Output the (x, y) coordinate of the center of the cell containing the given text.  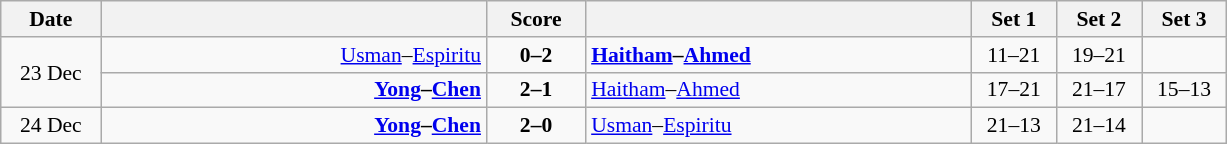
Set 1 (1014, 19)
21–13 (1014, 126)
Date (51, 19)
21–14 (1098, 126)
19–21 (1098, 55)
15–13 (1184, 90)
0–2 (536, 55)
24 Dec (51, 126)
2–0 (536, 126)
11–21 (1014, 55)
21–17 (1098, 90)
17–21 (1014, 90)
Score (536, 19)
23 Dec (51, 72)
Set 2 (1098, 19)
2–1 (536, 90)
Set 3 (1184, 19)
